Locate the cell with the specified text and output its [x, y] center coordinate. 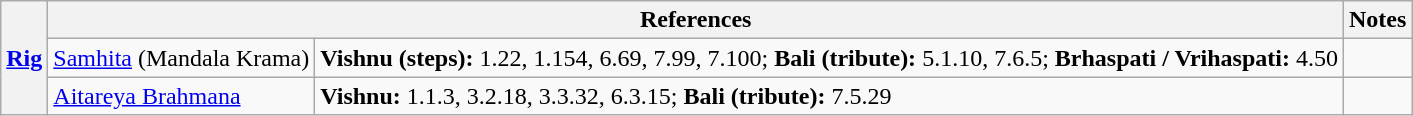
Notes [1377, 20]
References [696, 20]
Samhita (Mandala Krama) [182, 58]
Aitareya Brahmana [182, 96]
Vishnu (steps): 1.22, 1.154, 6.69, 7.99, 7.100; Bali (tribute): 5.1.10, 7.6.5; Brhaspati / Vrihaspati: 4.50 [830, 58]
Vishnu: 1.1.3, 3.2.18, 3.3.32, 6.3.15; Bali (tribute): 7.5.29 [830, 96]
Rig [24, 58]
